Capture the cell that displays the provided text and extract its [x, y] central coordinate. 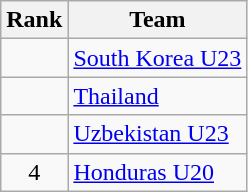
Team [158, 20]
Rank [34, 20]
Thailand [158, 96]
Uzbekistan U23 [158, 134]
South Korea U23 [158, 58]
Honduras U20 [158, 172]
4 [34, 172]
